Pinpoint the cell where the given text exists, returning its (X, Y) midpoint coordinate. 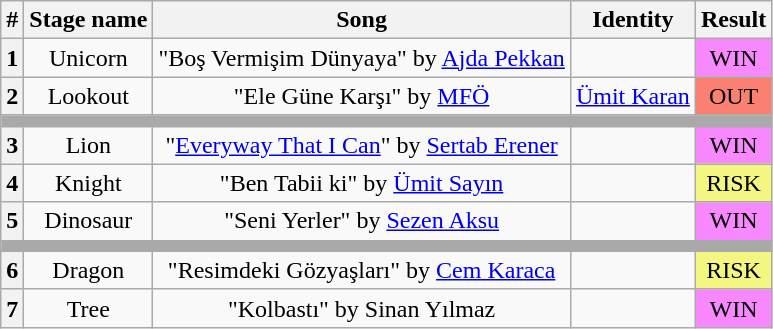
Lion (88, 145)
5 (12, 221)
Tree (88, 308)
Identity (632, 20)
"Resimdeki Gözyaşları" by Cem Karaca (362, 270)
"Kolbastı" by Sinan Yılmaz (362, 308)
Lookout (88, 96)
"Seni Yerler" by Sezen Aksu (362, 221)
1 (12, 58)
3 (12, 145)
Knight (88, 183)
Dragon (88, 270)
"Ben Tabii ki" by Ümit Sayın (362, 183)
Unicorn (88, 58)
OUT (733, 96)
Stage name (88, 20)
# (12, 20)
"Boş Vermişim Dünyaya" by Ajda Pekkan (362, 58)
2 (12, 96)
Result (733, 20)
7 (12, 308)
"Ele Güne Karşı" by MFÖ (362, 96)
Ümit Karan (632, 96)
4 (12, 183)
Dinosaur (88, 221)
"Everyway That I Can" by Sertab Erener (362, 145)
6 (12, 270)
Song (362, 20)
